For the text-containing cell, return its midpoint in (x, y) coordinate format. 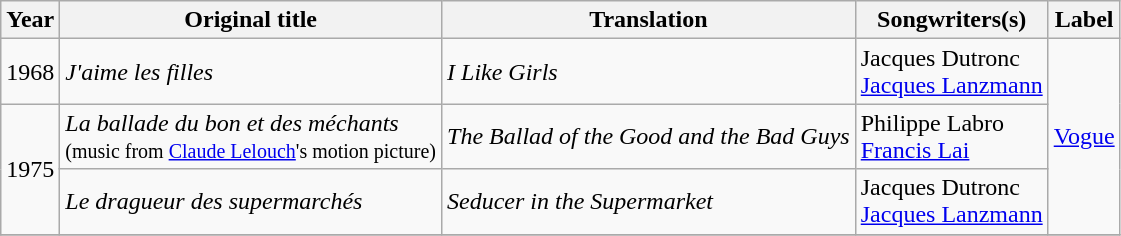
Vogue (1084, 136)
Songwriters(s) (952, 20)
Label (1084, 20)
La ballade du bon et des méchants(music from Claude Lelouch's motion picture) (251, 136)
Philippe LabroFrancis Lai (952, 136)
1968 (30, 72)
The Ballad of the Good and the Bad Guys (649, 136)
1975 (30, 169)
Seducer in the Supermarket (649, 202)
I Like Girls (649, 72)
J'aime les filles (251, 72)
Year (30, 20)
Translation (649, 20)
Original title (251, 20)
Le dragueur des supermarchés (251, 202)
